For the text-containing cell, return its midpoint in (x, y) coordinate format. 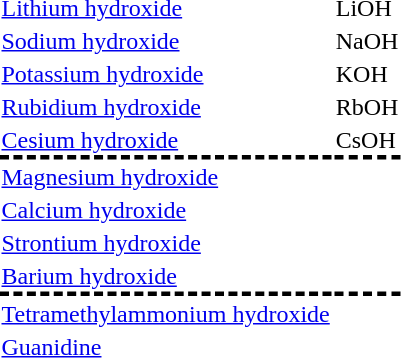
Rubidium hydroxide (166, 107)
Barium hydroxide (166, 279)
Cesium hydroxide (166, 142)
NaOH (367, 41)
Magnesium hydroxide (166, 177)
Tetramethylammonium hydroxide (166, 314)
Calcium hydroxide (166, 211)
Sodium hydroxide (166, 41)
Potassium hydroxide (166, 74)
KOH (367, 74)
Strontium hydroxide (166, 243)
CsOH (367, 142)
RbOH (367, 107)
